Return [x, y] of the center of cell containing provided text 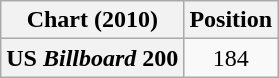
US Billboard 200 [92, 58]
Position [231, 20]
184 [231, 58]
Chart (2010) [92, 20]
